Output the (x, y) coordinate of the center of the cell containing the given text.  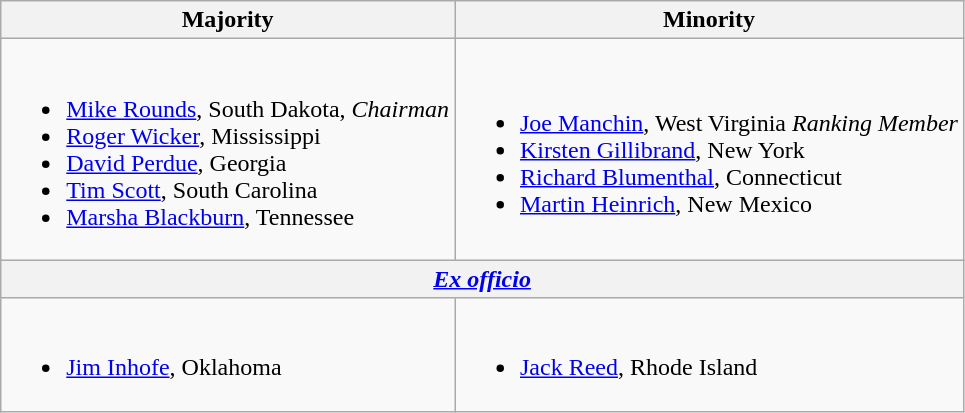
Majority (228, 20)
Joe Manchin, West Virginia Ranking MemberKirsten Gillibrand, New YorkRichard Blumenthal, ConnecticutMartin Heinrich, New Mexico (708, 150)
Mike Rounds, South Dakota, ChairmanRoger Wicker, MississippiDavid Perdue, GeorgiaTim Scott, South CarolinaMarsha Blackburn, Tennessee (228, 150)
Jim Inhofe, Oklahoma (228, 354)
Jack Reed, Rhode Island (708, 354)
Minority (708, 20)
Ex officio (482, 279)
